Determine the (x, y) coordinate at the center of the cell enclosing the given text.  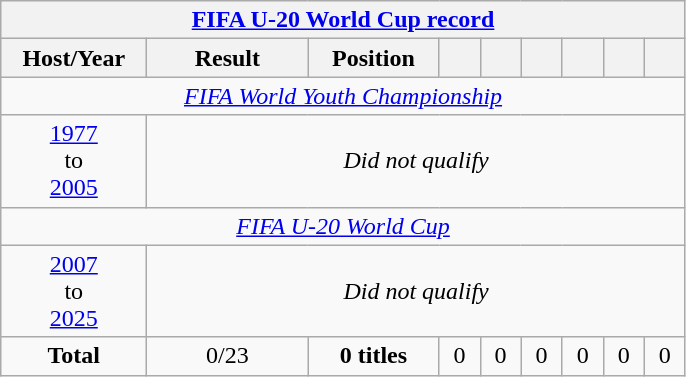
Host/Year (74, 58)
FIFA U-20 World Cup record (344, 20)
FIFA World Youth Championship (344, 96)
1977to 2005 (74, 161)
Position (374, 58)
Result (228, 58)
0 titles (374, 356)
2007to 2025 (74, 291)
0/23 (228, 356)
FIFA U-20 World Cup (344, 226)
Total (74, 356)
